Determine the (X, Y) coordinate at the center of the cell enclosing the given text.  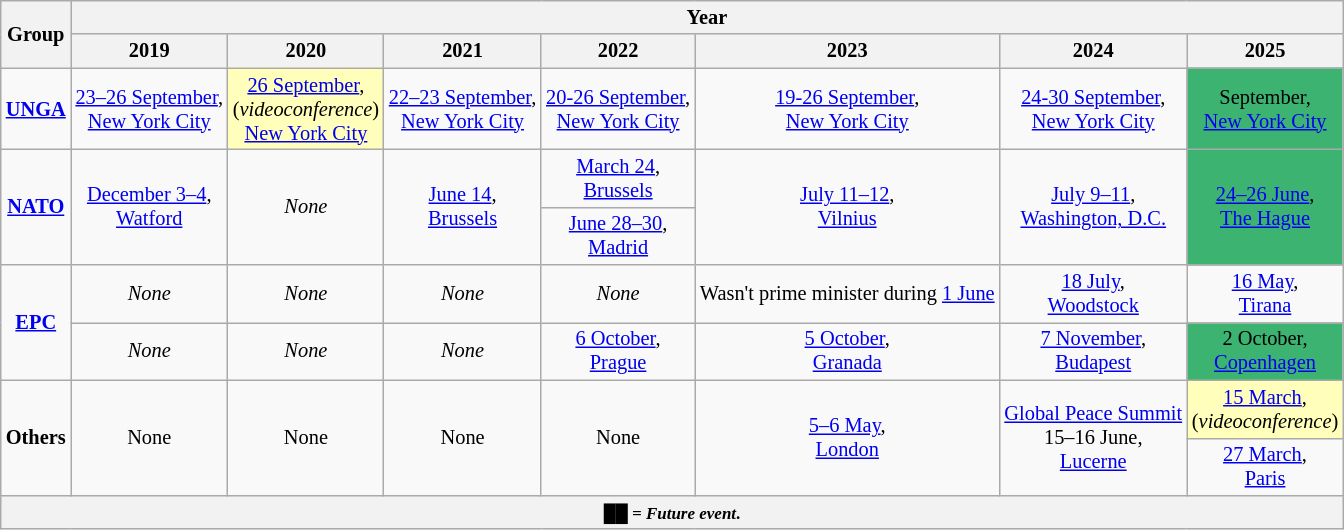
2020 (306, 51)
16 May, Tirana (1265, 294)
June 28–30, Madrid (618, 236)
Others (36, 438)
24–26 June, The Hague (1265, 206)
Year (707, 17)
July 11–12, Vilnius (847, 206)
19-26 September, New York City (847, 109)
20-26 September, New York City (618, 109)
24-30 September, New York City (1093, 109)
26 September,(videoconference) New York City (306, 109)
5–6 May, London (847, 438)
NATO (36, 206)
2019 (150, 51)
18 July, Woodstock (1093, 294)
2025 (1265, 51)
23–26 September, New York City (150, 109)
EPC (36, 322)
June 14, Brussels (462, 206)
15 March,(videoconference) (1265, 409)
September, New York City (1265, 109)
2023 (847, 51)
22–23 September, New York City (462, 109)
March 24, Brussels (618, 178)
2021 (462, 51)
2022 (618, 51)
5 October, Granada (847, 351)
UNGA (36, 109)
7 November, Budapest (1093, 351)
December 3–4, Watford (150, 206)
27 March, Paris (1265, 467)
2024 (1093, 51)
Group (36, 34)
2 October, Copenhagen (1265, 351)
Wasn't prime minister during 1 June (847, 294)
██ = Future event. (672, 512)
6 October, Prague (618, 351)
July 9–11, Washington, D.C. (1093, 206)
Global Peace Summit15–16 June, Lucerne (1093, 438)
